Extract the (X, Y) coordinate from the center of the cell holding the provided text.  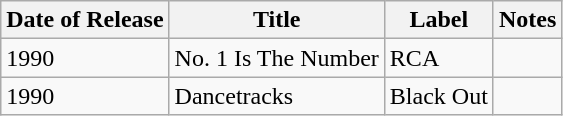
Title (276, 20)
Label (438, 20)
Black Out (438, 96)
Date of Release (85, 20)
RCA (438, 58)
No. 1 Is The Number (276, 58)
Dancetracks (276, 96)
Notes (527, 20)
